Return [X, Y] of the center of cell containing provided text 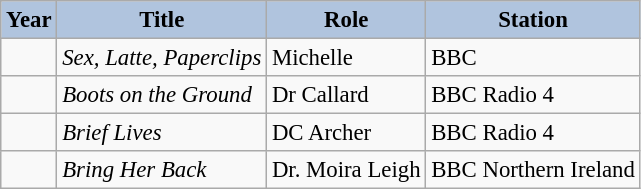
DC Archer [346, 133]
Boots on the Ground [162, 95]
Brief Lives [162, 133]
Dr Callard [346, 95]
Dr. Moira Leigh [346, 170]
Year [29, 20]
Michelle [346, 58]
Bring Her Back [162, 170]
Title [162, 20]
BBC Northern Ireland [533, 170]
Role [346, 20]
Sex, Latte, Paperclips [162, 58]
Station [533, 20]
BBC [533, 58]
